Capture the cell that displays the provided text and extract its [X, Y] central coordinate. 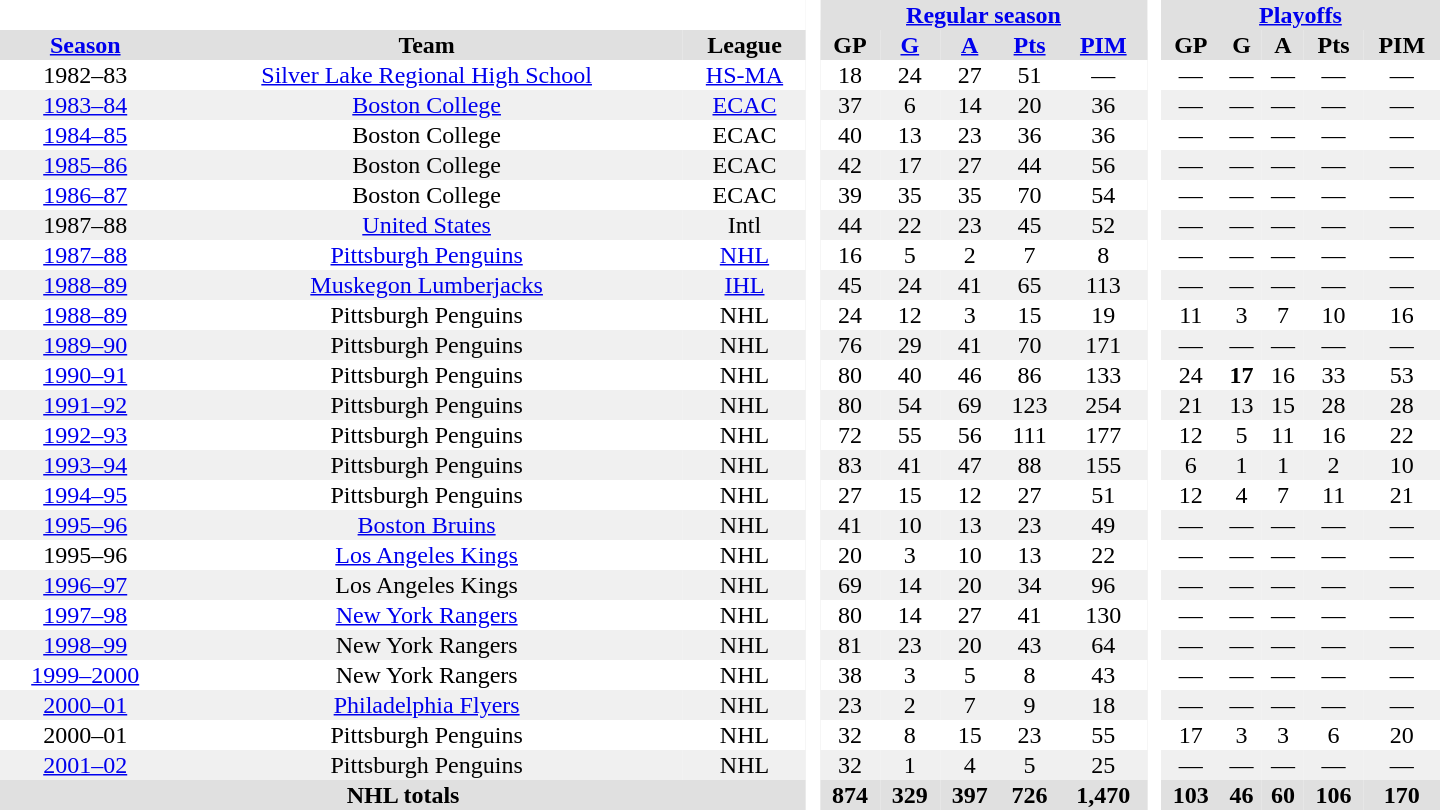
1993–94 [85, 465]
United States [426, 225]
72 [850, 435]
Silver Lake Regional High School [426, 75]
1985–86 [85, 165]
19 [1104, 315]
39 [850, 195]
874 [850, 795]
1997–98 [85, 615]
1992–93 [85, 435]
Philadelphia Flyers [426, 705]
NHL totals [403, 795]
726 [1030, 795]
65 [1030, 285]
1989–90 [85, 345]
1998–99 [85, 645]
1982–83 [85, 75]
HS-MA [744, 75]
29 [910, 345]
171 [1104, 345]
IHL [744, 285]
133 [1104, 375]
329 [910, 795]
60 [1282, 795]
64 [1104, 645]
42 [850, 165]
1994–95 [85, 495]
Season [85, 45]
Intl [744, 225]
1996–97 [85, 585]
177 [1104, 435]
1983–84 [85, 105]
47 [970, 465]
76 [850, 345]
9 [1030, 705]
25 [1104, 765]
123 [1030, 405]
1986–87 [85, 195]
League [744, 45]
Boston Bruins [426, 525]
1999–2000 [85, 675]
49 [1104, 525]
130 [1104, 615]
37 [850, 105]
1,470 [1104, 795]
103 [1191, 795]
53 [1402, 375]
1984–85 [85, 135]
113 [1104, 285]
170 [1402, 795]
52 [1104, 225]
81 [850, 645]
38 [850, 675]
Team [426, 45]
Regular season [984, 15]
111 [1030, 435]
1991–92 [85, 405]
Muskegon Lumberjacks [426, 285]
1990–91 [85, 375]
Playoffs [1300, 15]
86 [1030, 375]
397 [970, 795]
254 [1104, 405]
88 [1030, 465]
96 [1104, 585]
2001–02 [85, 765]
106 [1334, 795]
33 [1334, 375]
34 [1030, 585]
155 [1104, 465]
83 [850, 465]
